Provide the (X, Y) coordinate of the cell's center where the given text is located.  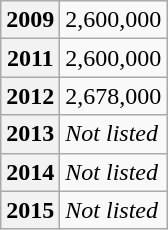
2015 (30, 210)
2011 (30, 58)
2,678,000 (114, 96)
2013 (30, 134)
2012 (30, 96)
2014 (30, 172)
2009 (30, 20)
